Locate the cell with the specified text and output its (X, Y) center coordinate. 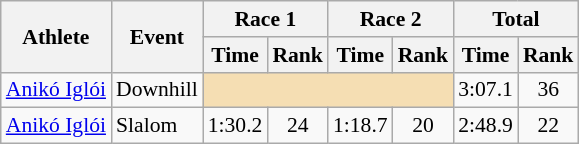
Race 2 (390, 19)
Event (157, 36)
22 (548, 126)
36 (548, 90)
Total (516, 19)
2:48.9 (486, 126)
20 (424, 126)
3:07.1 (486, 90)
24 (298, 126)
Downhill (157, 90)
Slalom (157, 126)
1:18.7 (360, 126)
1:30.2 (236, 126)
Race 1 (266, 19)
Athlete (56, 36)
